From the cell containing the given text, extract its center point as (x, y) coordinate. 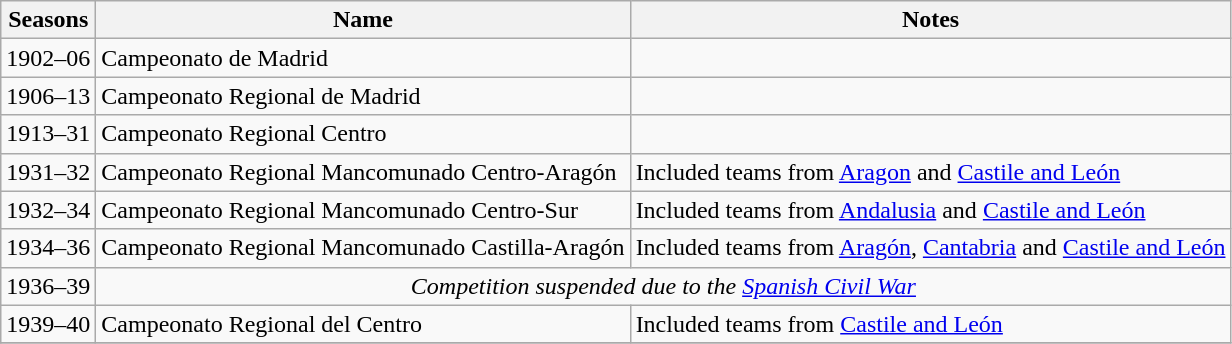
1906–13 (48, 96)
1913–31 (48, 134)
Seasons (48, 20)
Included teams from Aragón, Cantabria and Castile and León (930, 248)
Included teams from Castile and León (930, 324)
Campeonato Regional Mancomunado Centro-Aragón (363, 172)
Included teams from Aragon and Castile and León (930, 172)
1936–39 (48, 286)
1934–36 (48, 248)
1931–32 (48, 172)
Campeonato Regional Mancomunado Castilla-Aragón (363, 248)
Competition suspended due to the Spanish Civil War (664, 286)
Included teams from Andalusia and Castile and León (930, 210)
Campeonato Regional Mancomunado Centro-Sur (363, 210)
Campeonato Regional del Centro (363, 324)
Name (363, 20)
1932–34 (48, 210)
1939–40 (48, 324)
Campeonato de Madrid (363, 58)
Campeonato Regional Centro (363, 134)
Notes (930, 20)
Campeonato Regional de Madrid (363, 96)
1902–06 (48, 58)
